Identify which cell holds the provided text, then report its [X, Y] central coordinate. 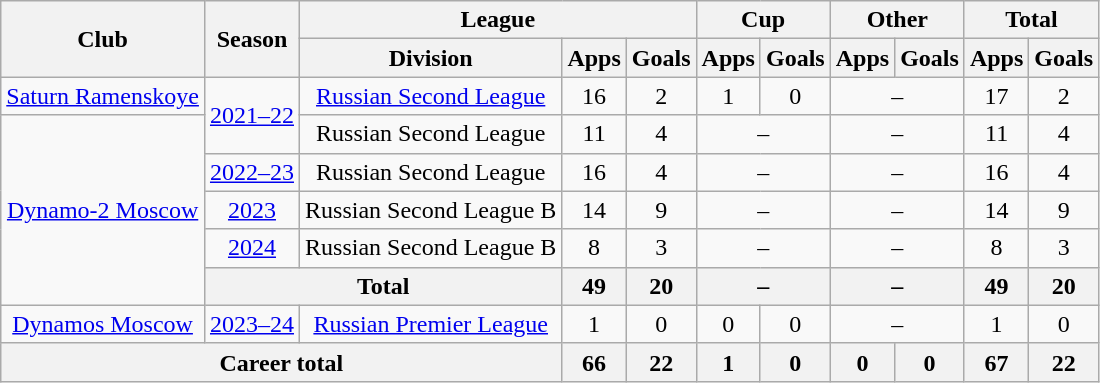
Russian Premier League [431, 324]
2023 [252, 210]
Season [252, 39]
Division [431, 58]
Saturn Ramenskoye [103, 96]
67 [996, 362]
Career total [282, 362]
Dynamo-2 Moscow [103, 210]
Other [897, 20]
League [498, 20]
2021–22 [252, 115]
2024 [252, 248]
2022–23 [252, 172]
17 [996, 96]
2023–24 [252, 324]
Club [103, 39]
Dynamos Moscow [103, 324]
66 [594, 362]
Cup [763, 20]
